Locate the cell with the specified text and output its [X, Y] center coordinate. 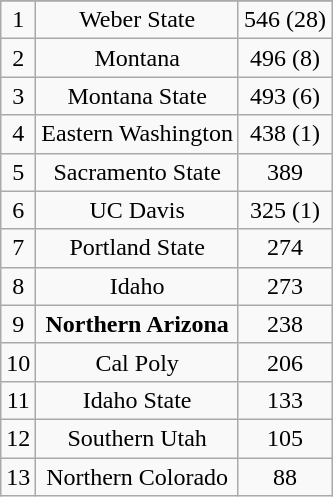
1 [18, 20]
Sacramento State [138, 172]
6 [18, 210]
12 [18, 438]
Eastern Washington [138, 134]
Idaho [138, 286]
88 [284, 477]
5 [18, 172]
13 [18, 477]
Montana [138, 58]
9 [18, 324]
Northern Arizona [138, 324]
238 [284, 324]
2 [18, 58]
3 [18, 96]
274 [284, 248]
389 [284, 172]
325 (1) [284, 210]
133 [284, 400]
546 (28) [284, 20]
8 [18, 286]
273 [284, 286]
438 (1) [284, 134]
4 [18, 134]
Portland State [138, 248]
493 (6) [284, 96]
Northern Colorado [138, 477]
11 [18, 400]
Southern Utah [138, 438]
UC Davis [138, 210]
496 (8) [284, 58]
105 [284, 438]
Cal Poly [138, 362]
Montana State [138, 96]
Idaho State [138, 400]
10 [18, 362]
7 [18, 248]
206 [284, 362]
Weber State [138, 20]
